Find where the given text appears and provide that cell's center as (X, Y) coordinate. 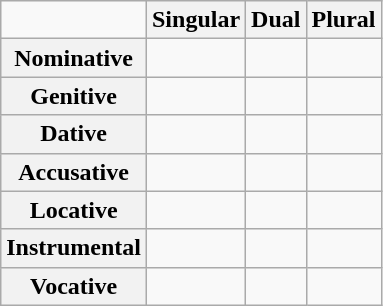
Genitive (74, 96)
Vocative (74, 286)
Singular (196, 20)
Accusative (74, 172)
Nominative (74, 58)
Plural (344, 20)
Instrumental (74, 248)
Dative (74, 134)
Dual (276, 20)
Locative (74, 210)
